For the text-containing cell, return its midpoint in (x, y) coordinate format. 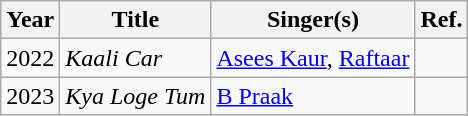
Kya Loge Tum (136, 96)
Kaali Car (136, 58)
2022 (30, 58)
2023 (30, 96)
Asees Kaur, Raftaar (313, 58)
Singer(s) (313, 20)
Ref. (442, 20)
Title (136, 20)
Year (30, 20)
B Praak (313, 96)
